Determine the [x, y] coordinate at the center of the cell enclosing the given text.  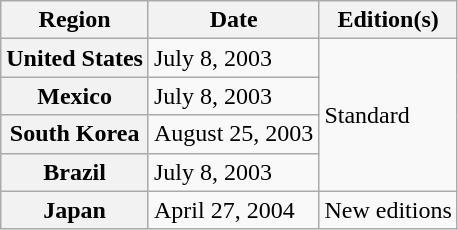
South Korea [75, 134]
April 27, 2004 [233, 210]
Date [233, 20]
August 25, 2003 [233, 134]
United States [75, 58]
Edition(s) [388, 20]
Standard [388, 115]
Japan [75, 210]
Brazil [75, 172]
New editions [388, 210]
Region [75, 20]
Mexico [75, 96]
